Determine the [X, Y] coordinate at the center of the cell enclosing the given text.  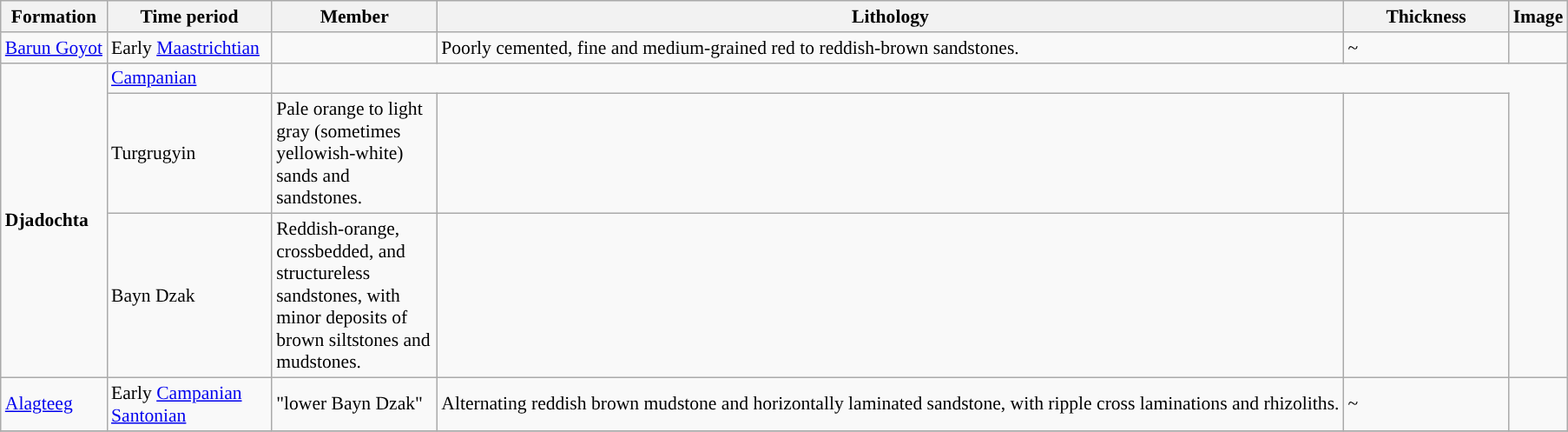
Turgrugyin [189, 154]
Early CampanianSantonian [189, 403]
Barun Goyot [54, 48]
Djadochta [54, 220]
Lithology [890, 17]
Campanian [189, 78]
Alternating reddish brown mudstone and horizontally laminated sandstone, with ripple cross laminations and rhizoliths. [890, 403]
Poorly cemented, fine and medium-grained red to reddish-brown sandstones. [890, 48]
Formation [54, 17]
"lower Bayn Dzak" [354, 403]
Time period [189, 17]
Pale orange to light gray (sometimes yellowish-white) sands and sandstones. [354, 154]
Image [1538, 17]
Bayn Dzak [189, 296]
Reddish-orange, crossbedded, and structureless sandstones, with minor deposits of brown siltstones and mudstones. [354, 296]
Thickness [1426, 17]
Early Maastrichtian [189, 48]
Alagteeg [54, 403]
Member [354, 17]
